Capture the cell that displays the provided text and extract its (X, Y) central coordinate. 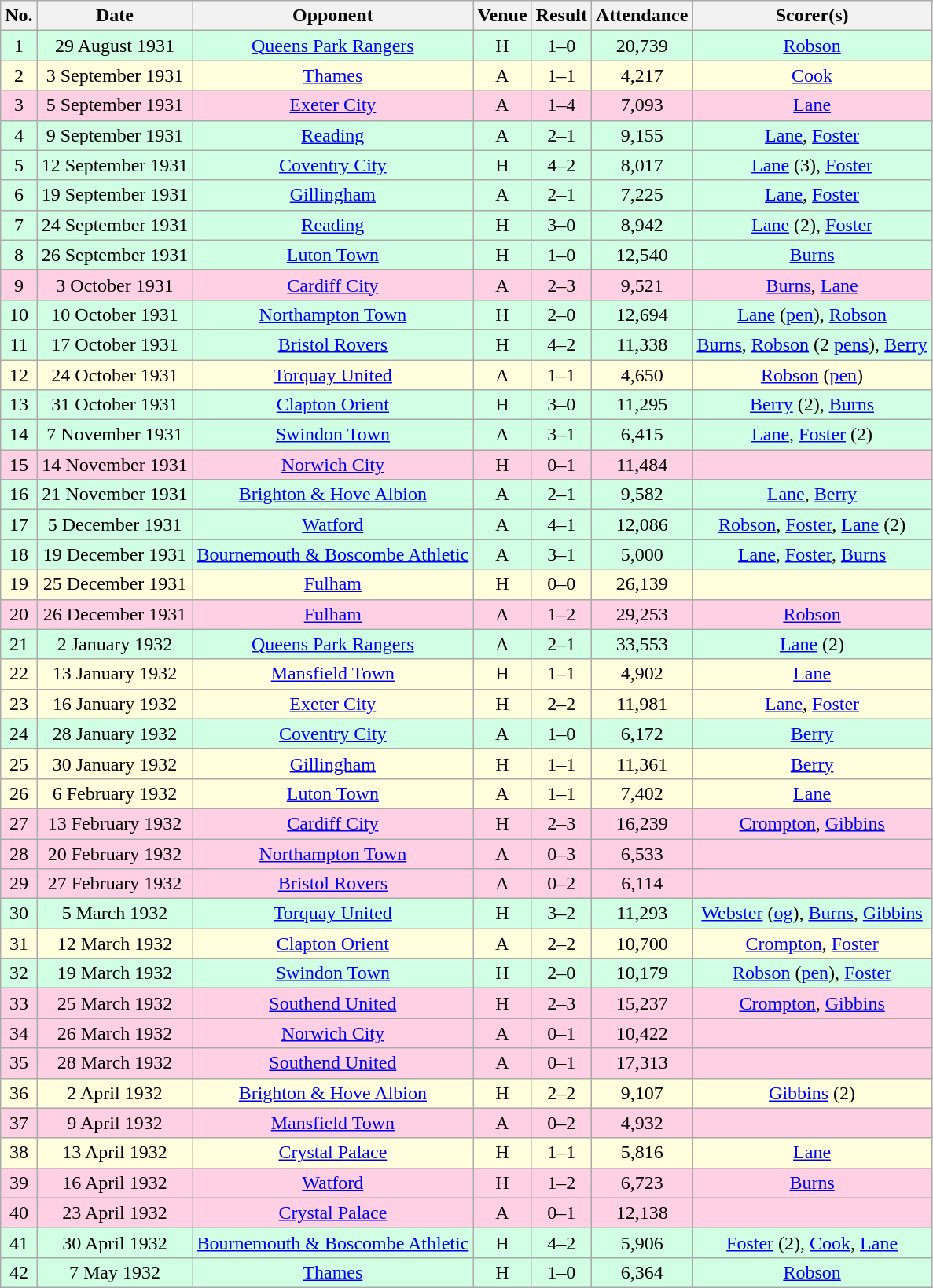
1 (19, 46)
11,981 (641, 704)
5 March 1932 (115, 914)
2 April 1932 (115, 1093)
21 November 1931 (115, 495)
28 (19, 853)
Robson (pen), Foster (812, 973)
27 February 1932 (115, 884)
Venue (502, 16)
12 September 1931 (115, 165)
31 October 1931 (115, 405)
13 January 1932 (115, 674)
12,540 (641, 255)
10,179 (641, 973)
26 September 1931 (115, 255)
32 (19, 973)
Cook (812, 75)
19 (19, 584)
11 (19, 344)
12 (19, 375)
Robson, Foster, Lane (2) (812, 524)
36 (19, 1093)
Scorer(s) (812, 16)
13 April 1932 (115, 1153)
4,217 (641, 75)
6,114 (641, 884)
12 March 1932 (115, 944)
22 (19, 674)
28 March 1932 (115, 1063)
34 (19, 1033)
20 (19, 614)
25 December 1931 (115, 584)
14 (19, 435)
24 September 1931 (115, 225)
3 September 1931 (115, 75)
Lane (2), Foster (812, 225)
5,906 (641, 1242)
5,816 (641, 1153)
16,239 (641, 823)
Lane (2) (812, 644)
30 (19, 914)
7,093 (641, 105)
8,017 (641, 165)
Crompton, Foster (812, 944)
11,484 (641, 465)
11,361 (641, 764)
Foster (2), Cook, Lane (812, 1242)
5 September 1931 (115, 105)
26 (19, 793)
31 (19, 944)
26 March 1932 (115, 1033)
6 (19, 195)
18 (19, 554)
Date (115, 16)
25 (19, 764)
29 August 1931 (115, 46)
30 January 1932 (115, 764)
16 (19, 495)
Gibbins (2) (812, 1093)
10 (19, 315)
3–2 (561, 914)
7,225 (641, 195)
39 (19, 1183)
27 (19, 823)
0–3 (561, 853)
4 (19, 135)
12,086 (641, 524)
8,942 (641, 225)
16 January 1932 (115, 704)
15 (19, 465)
Result (561, 16)
28 January 1932 (115, 734)
42 (19, 1272)
14 November 1931 (115, 465)
17 October 1931 (115, 344)
9 April 1932 (115, 1123)
Lane, Berry (812, 495)
6 February 1932 (115, 793)
6,172 (641, 734)
26,139 (641, 584)
4,932 (641, 1123)
13 February 1932 (115, 823)
15,237 (641, 1003)
1–4 (561, 105)
Attendance (641, 16)
10 October 1931 (115, 315)
9 (19, 285)
Lane (3), Foster (812, 165)
41 (19, 1242)
5 December 1931 (115, 524)
2 (19, 75)
19 September 1931 (115, 195)
4,902 (641, 674)
37 (19, 1123)
11,295 (641, 405)
33,553 (641, 644)
Robson (pen) (812, 375)
2 January 1932 (115, 644)
No. (19, 16)
7 May 1932 (115, 1272)
13 (19, 405)
9,107 (641, 1093)
19 March 1932 (115, 973)
10,700 (641, 944)
16 April 1932 (115, 1183)
8 (19, 255)
21 (19, 644)
Berry (2), Burns (812, 405)
24 (19, 734)
11,338 (641, 344)
40 (19, 1213)
5 (19, 165)
6,533 (641, 853)
9 September 1931 (115, 135)
Lane (pen), Robson (812, 315)
9,155 (641, 135)
24 October 1931 (115, 375)
Webster (og), Burns, Gibbins (812, 914)
Opponent (333, 16)
4,650 (641, 375)
Burns, Lane (812, 285)
17 (19, 524)
29 (19, 884)
3 October 1931 (115, 285)
Lane, Foster (2) (812, 435)
3 (19, 105)
20,739 (641, 46)
4–1 (561, 524)
9,521 (641, 285)
6,415 (641, 435)
10,422 (641, 1033)
12,138 (641, 1213)
7,402 (641, 793)
20 February 1932 (115, 853)
26 December 1931 (115, 614)
17,313 (641, 1063)
9,582 (641, 495)
19 December 1931 (115, 554)
0–0 (561, 584)
12,694 (641, 315)
29,253 (641, 614)
25 March 1932 (115, 1003)
33 (19, 1003)
5,000 (641, 554)
23 (19, 704)
7 (19, 225)
Burns, Robson (2 pens), Berry (812, 344)
Lane, Foster, Burns (812, 554)
30 April 1932 (115, 1242)
23 April 1932 (115, 1213)
38 (19, 1153)
35 (19, 1063)
6,364 (641, 1272)
11,293 (641, 914)
6,723 (641, 1183)
7 November 1931 (115, 435)
